Return [x, y] of the center of cell containing provided text 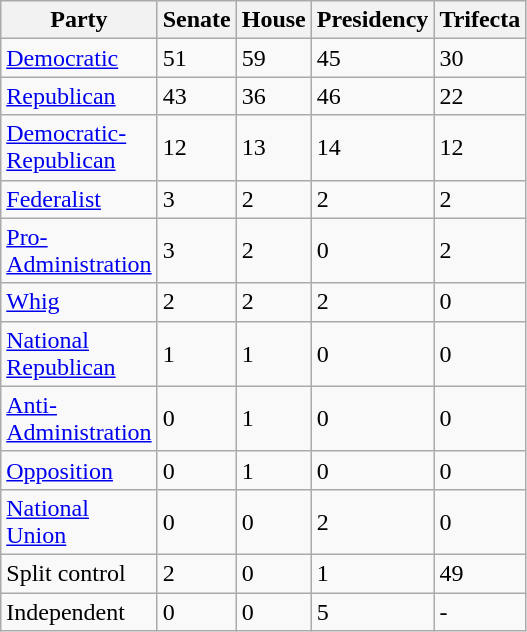
Democratic-Republican [79, 148]
Opposition [79, 470]
House [274, 20]
13 [274, 148]
NationalRepublican [79, 354]
Independent [79, 611]
NationalUnion [79, 522]
43 [196, 96]
Anti-Administration [79, 418]
Presidency [372, 20]
Whig [79, 302]
36 [274, 96]
59 [274, 58]
Split control [79, 573]
Republican [79, 96]
Trifecta [480, 20]
22 [480, 96]
- [480, 611]
Federalist [79, 199]
30 [480, 58]
14 [372, 148]
Party [79, 20]
49 [480, 573]
Pro-Administration [79, 250]
51 [196, 58]
Senate [196, 20]
5 [372, 611]
46 [372, 96]
Democratic [79, 58]
45 [372, 58]
